Pinpoint the cell where the given text exists, returning its [x, y] midpoint coordinate. 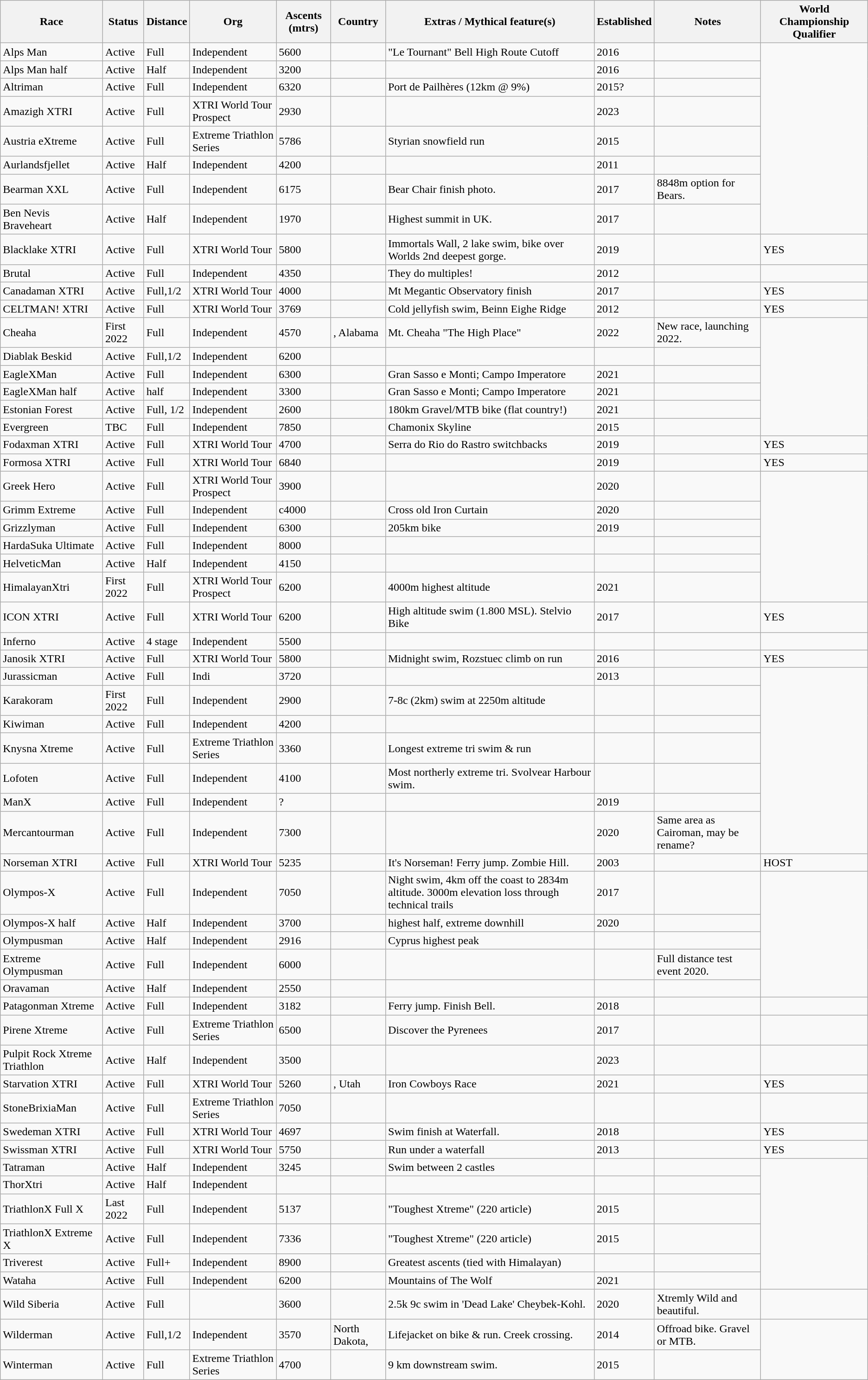
6840 [304, 462]
3360 [304, 748]
Last 2022 [123, 1208]
Olympusman [52, 940]
Full distance test event 2020. [708, 965]
Mt Megantic Observatory finish [490, 291]
Org [233, 22]
Grimm Extreme [52, 510]
Full, 1/2 [167, 409]
ThorXtri [52, 1185]
3200 [304, 70]
Swim finish at Waterfall. [490, 1132]
Midnight swim, Rozstuec climb on run [490, 659]
7300 [304, 832]
2550 [304, 988]
Pirene Xtreme [52, 1029]
6320 [304, 87]
"Le Tournant" Bell High Route Cutoff [490, 52]
3245 [304, 1167]
Cold jellyfish swim, Beinn Eighe Ridge [490, 308]
CELTMAN! XTRI [52, 308]
4150 [304, 563]
3720 [304, 677]
Bear Chair finish photo. [490, 189]
8848m option for Bears. [708, 189]
5235 [304, 862]
8000 [304, 545]
Ben Nevis Braveheart [52, 219]
Full+ [167, 1263]
5260 [304, 1084]
Aurlandsfjellet [52, 165]
Offroad bike. Gravel or MTB. [708, 1335]
6500 [304, 1029]
2011 [624, 165]
Pulpit Rock Xtreme Triathlon [52, 1060]
Tatraman [52, 1167]
Wilderman [52, 1335]
c4000 [304, 510]
HelveticMan [52, 563]
Greatest ascents (tied with Himalayan) [490, 1263]
3769 [304, 308]
Run under a waterfall [490, 1150]
5750 [304, 1150]
Kiwiman [52, 724]
3700 [304, 923]
Estonian Forest [52, 409]
Mercantourman [52, 832]
Race [52, 22]
2003 [624, 862]
Styrian snowfield run [490, 141]
9 km downstream swim. [490, 1364]
Lofoten [52, 778]
6000 [304, 965]
4697 [304, 1132]
4000m highest altitude [490, 587]
5600 [304, 52]
TriathlonX Full X [52, 1208]
7-8c (2km) swim at 2250m altitude [490, 700]
2600 [304, 409]
Indi [233, 677]
half [167, 392]
Canadaman XTRI [52, 291]
Mountains of The Wolf [490, 1280]
Iron Cowboys Race [490, 1084]
Formosa XTRI [52, 462]
Altriman [52, 87]
5137 [304, 1208]
Notes [708, 22]
Oravaman [52, 988]
Cross old Iron Curtain [490, 510]
Country [358, 22]
Longest extreme tri swim & run [490, 748]
180km Gravel/MTB bike (flat country!) [490, 409]
2.5k 9c swim in 'Dead Lake' Cheybek-Kohl. [490, 1304]
Janosik XTRI [52, 659]
Cyprus highest peak [490, 940]
Wataha [52, 1280]
North Dakota, [358, 1335]
Extras / Mythical feature(s) [490, 22]
6175 [304, 189]
Winterman [52, 1364]
Ascents (mtrs) [304, 22]
High altitude swim (1.800 MSL). Stelvio Bike [490, 617]
2022 [624, 333]
Knysna Xtreme [52, 748]
? [304, 802]
Chamonix Skyline [490, 427]
4570 [304, 333]
Swim between 2 castles [490, 1167]
Xtremly Wild and beautiful. [708, 1304]
Immortals Wall, 2 lake swim, bike over Worlds 2nd deepest gorge. [490, 249]
ManX [52, 802]
Grizzlyman [52, 528]
Swedeman XTRI [52, 1132]
3570 [304, 1335]
HimalayanXtri [52, 587]
Ferry jump. Finish Bell. [490, 1006]
Diablak Beskid [52, 357]
ICON XTRI [52, 617]
3182 [304, 1006]
1970 [304, 219]
Bearman XXL [52, 189]
Cheaha [52, 333]
Norseman XTRI [52, 862]
Brutal [52, 273]
Inferno [52, 641]
2900 [304, 700]
8900 [304, 1263]
Swissman XTRI [52, 1150]
Wild Siberia [52, 1304]
Status [123, 22]
Patagonman Xtreme [52, 1006]
5786 [304, 141]
Evergreen [52, 427]
3600 [304, 1304]
Fodaxman XTRI [52, 445]
7336 [304, 1239]
TBC [123, 427]
Most northerly extreme tri. Svolvear Harbour swim. [490, 778]
Olympos-X [52, 893]
Mt. Cheaha "The High Place" [490, 333]
Alps Man half [52, 70]
4100 [304, 778]
5500 [304, 641]
3500 [304, 1060]
HardaSuka Ultimate [52, 545]
205km bike [490, 528]
2014 [624, 1335]
7850 [304, 427]
2916 [304, 940]
4350 [304, 273]
Serra do Rio do Rastro switchbacks [490, 445]
3900 [304, 486]
Jurassicman [52, 677]
3300 [304, 392]
, Alabama [358, 333]
2930 [304, 111]
highest half, extreme downhill [490, 923]
Highest summit in UK. [490, 219]
They do multiples! [490, 273]
Greek Hero [52, 486]
Port de Pailhères (12km @ 9%) [490, 87]
Lifejacket on bike & run. Creek crossing. [490, 1335]
Established [624, 22]
EagleXMan [52, 374]
World Championship Qualifier [814, 22]
Discover the Pyrenees [490, 1029]
Extreme Olympusman [52, 965]
Distance [167, 22]
Same area as Cairoman, may be rename? [708, 832]
2015? [624, 87]
EagleXMan half [52, 392]
Night swim, 4km off the coast to 2834m altitude. 3000m elevation loss through technical trails [490, 893]
Alps Man [52, 52]
4000 [304, 291]
New race, launching 2022. [708, 333]
StoneBrixiaMan [52, 1108]
Olympos-X half [52, 923]
Karakoram [52, 700]
Amazigh XTRI [52, 111]
TriathlonX Extreme X [52, 1239]
Starvation XTRI [52, 1084]
Blacklake XTRI [52, 249]
It's Norseman! Ferry jump. Zombie Hill. [490, 862]
, Utah [358, 1084]
Triverest [52, 1263]
HOST [814, 862]
Austria eXtreme [52, 141]
4 stage [167, 641]
